Determine the [x, y] coordinate at the center of the cell enclosing the given text.  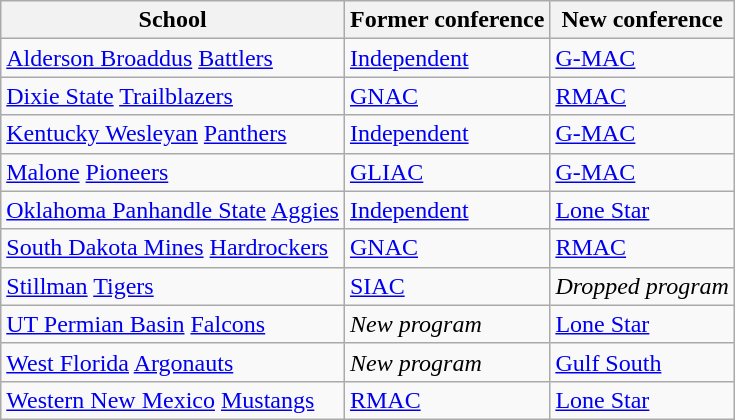
Alderson Broaddus Battlers [173, 58]
GLIAC [446, 172]
Gulf South [642, 362]
Former conference [446, 20]
Dixie State Trailblazers [173, 96]
Oklahoma Panhandle State Aggies [173, 210]
Kentucky Wesleyan Panthers [173, 134]
Dropped program [642, 286]
School [173, 20]
Malone Pioneers [173, 172]
Western New Mexico Mustangs [173, 400]
West Florida Argonauts [173, 362]
New conference [642, 20]
South Dakota Mines Hardrockers [173, 248]
SIAC [446, 286]
Stillman Tigers [173, 286]
UT Permian Basin Falcons [173, 324]
